Scan for the cell matching the given text and deliver its [x, y] coordinate at center. 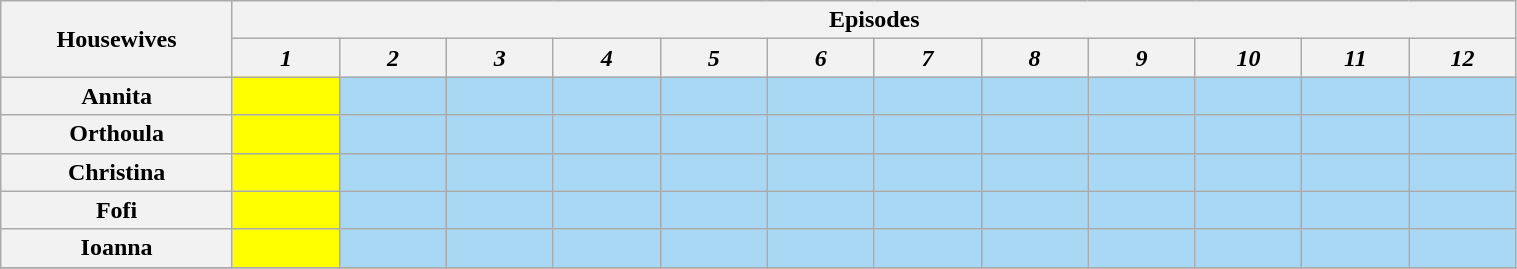
5 [714, 58]
Episodes [874, 20]
Ioanna [117, 248]
4 [606, 58]
7 [928, 58]
6 [820, 58]
8 [1034, 58]
10 [1248, 58]
12 [1462, 58]
Orthoula [117, 134]
Housewives [117, 39]
3 [500, 58]
Annita [117, 96]
11 [1356, 58]
1 [286, 58]
2 [392, 58]
9 [1142, 58]
Fofi [117, 210]
Christina [117, 172]
